Search for the cell housing the specified text and yield its (x, y) center coordinate. 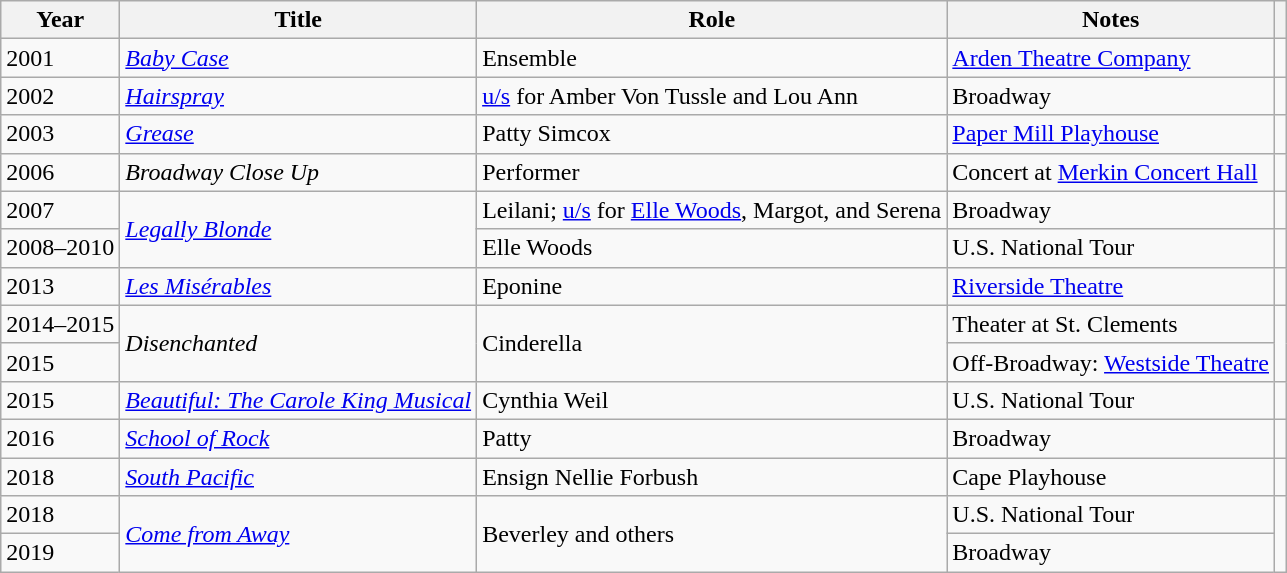
Come from Away (298, 534)
Paper Mill Playhouse (1111, 134)
Ensemble (712, 58)
Concert at Merkin Concert Hall (1111, 172)
2003 (60, 134)
Elle Woods (712, 248)
u/s for Amber Von Tussle and Lou Ann (712, 96)
2008–2010 (60, 248)
2019 (60, 553)
2014–2015 (60, 324)
Year (60, 20)
Cinderella (712, 343)
Arden Theatre Company (1111, 58)
Cape Playhouse (1111, 477)
Notes (1111, 20)
Hairspray (298, 96)
Les Misérables (298, 286)
2007 (60, 210)
Riverside Theatre (1111, 286)
Cynthia Weil (712, 400)
2013 (60, 286)
Performer (712, 172)
Beverley and others (712, 534)
Eponine (712, 286)
Legally Blonde (298, 229)
Broadway Close Up (298, 172)
School of Rock (298, 438)
Role (712, 20)
Patty (712, 438)
2006 (60, 172)
2002 (60, 96)
Ensign Nellie Forbush (712, 477)
Grease (298, 134)
2001 (60, 58)
Off-Broadway: Westside Theatre (1111, 362)
2016 (60, 438)
Baby Case (298, 58)
Theater at St. Clements (1111, 324)
Beautiful: The Carole King Musical (298, 400)
Leilani; u/s for Elle Woods, Margot, and Serena (712, 210)
Patty Simcox (712, 134)
Disenchanted (298, 343)
South Pacific (298, 477)
Title (298, 20)
